Locate the cell with the specified text and output its [x, y] center coordinate. 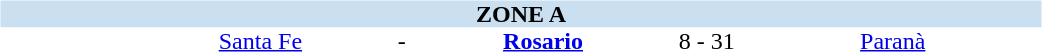
Paranà [892, 42]
ZONE A [520, 14]
8 - 31 [707, 42]
- [402, 42]
Rosario [544, 42]
Santa Fe [260, 42]
